Extract the (X, Y) coordinate from the center of the cell holding the provided text.  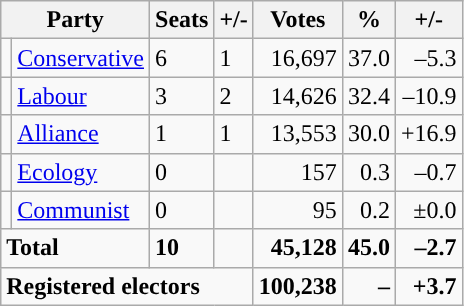
0.2 (368, 210)
Seats (182, 20)
–0.7 (428, 172)
3 (182, 96)
13,553 (298, 134)
+3.7 (428, 286)
95 (298, 210)
157 (298, 172)
–5.3 (428, 58)
Communist (81, 210)
Alliance (81, 134)
32.4 (368, 96)
16,697 (298, 58)
Total (76, 248)
Ecology (81, 172)
Party (76, 20)
2 (234, 96)
±0.0 (428, 210)
Conservative (81, 58)
Labour (81, 96)
–10.9 (428, 96)
– (368, 286)
–2.7 (428, 248)
45.0 (368, 248)
Votes (298, 20)
37.0 (368, 58)
0.3 (368, 172)
30.0 (368, 134)
+16.9 (428, 134)
6 (182, 58)
100,238 (298, 286)
14,626 (298, 96)
Registered electors (128, 286)
10 (182, 248)
% (368, 20)
45,128 (298, 248)
